Search for the cell housing the specified text and yield its [x, y] center coordinate. 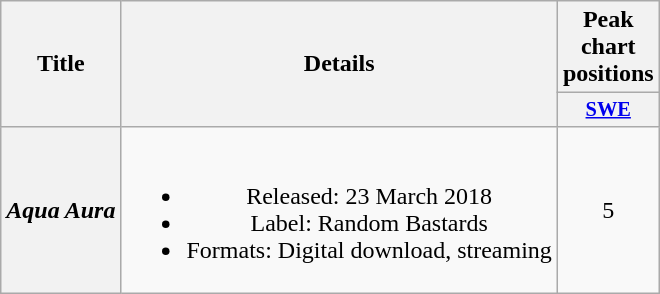
5 [608, 210]
Released: 23 March 2018Label: Random BastardsFormats: Digital download, streaming [339, 210]
Title [61, 64]
Details [339, 64]
SWE [608, 110]
Aqua Aura [61, 210]
Peak chart positions [608, 47]
